Capture the cell that displays the provided text and extract its [x, y] central coordinate. 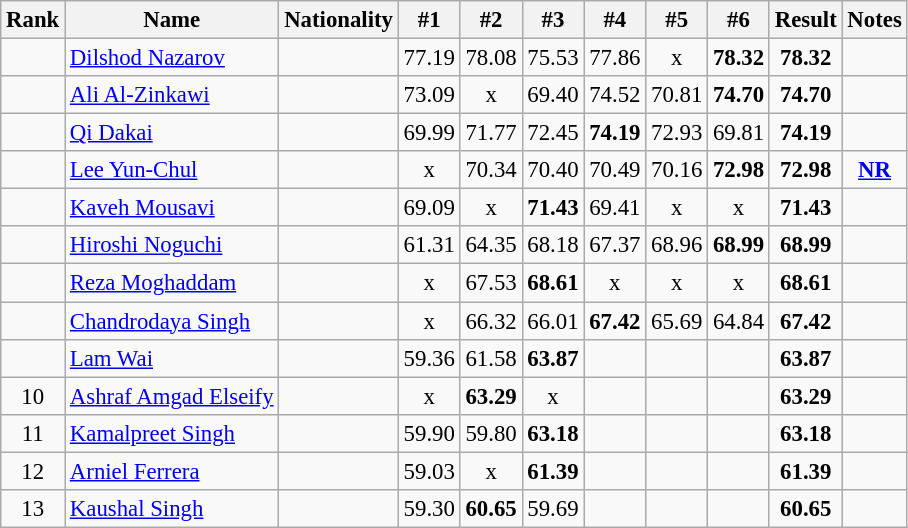
10 [33, 396]
Notes [874, 20]
69.40 [553, 95]
Lam Wai [172, 358]
78.08 [491, 58]
NR [874, 170]
67.53 [491, 283]
#6 [739, 20]
69.09 [429, 208]
Kamalpreet Singh [172, 433]
74.52 [615, 95]
67.37 [615, 245]
59.80 [491, 433]
Reza Moghaddam [172, 283]
69.99 [429, 133]
66.32 [491, 321]
71.77 [491, 133]
Hiroshi Noguchi [172, 245]
72.93 [677, 133]
69.41 [615, 208]
72.45 [553, 133]
#3 [553, 20]
77.86 [615, 58]
#5 [677, 20]
12 [33, 471]
#4 [615, 20]
Nationality [338, 20]
59.90 [429, 433]
66.01 [553, 321]
70.40 [553, 170]
59.36 [429, 358]
65.69 [677, 321]
Kaushal Singh [172, 509]
Result [806, 20]
13 [33, 509]
69.81 [739, 133]
61.58 [491, 358]
59.03 [429, 471]
70.34 [491, 170]
59.30 [429, 509]
#2 [491, 20]
Rank [33, 20]
64.35 [491, 245]
77.19 [429, 58]
61.31 [429, 245]
Name [172, 20]
59.69 [553, 509]
70.16 [677, 170]
75.53 [553, 58]
Lee Yun-Chul [172, 170]
73.09 [429, 95]
11 [33, 433]
Chandrodaya Singh [172, 321]
Dilshod Nazarov [172, 58]
Qi Dakai [172, 133]
64.84 [739, 321]
70.49 [615, 170]
68.18 [553, 245]
#1 [429, 20]
70.81 [677, 95]
Ali Al-Zinkawi [172, 95]
Arniel Ferrera [172, 471]
Ashraf Amgad Elseify [172, 396]
68.96 [677, 245]
Kaveh Mousavi [172, 208]
